Return the (X, Y) coordinate for the center point of the cell that contains the specified text.  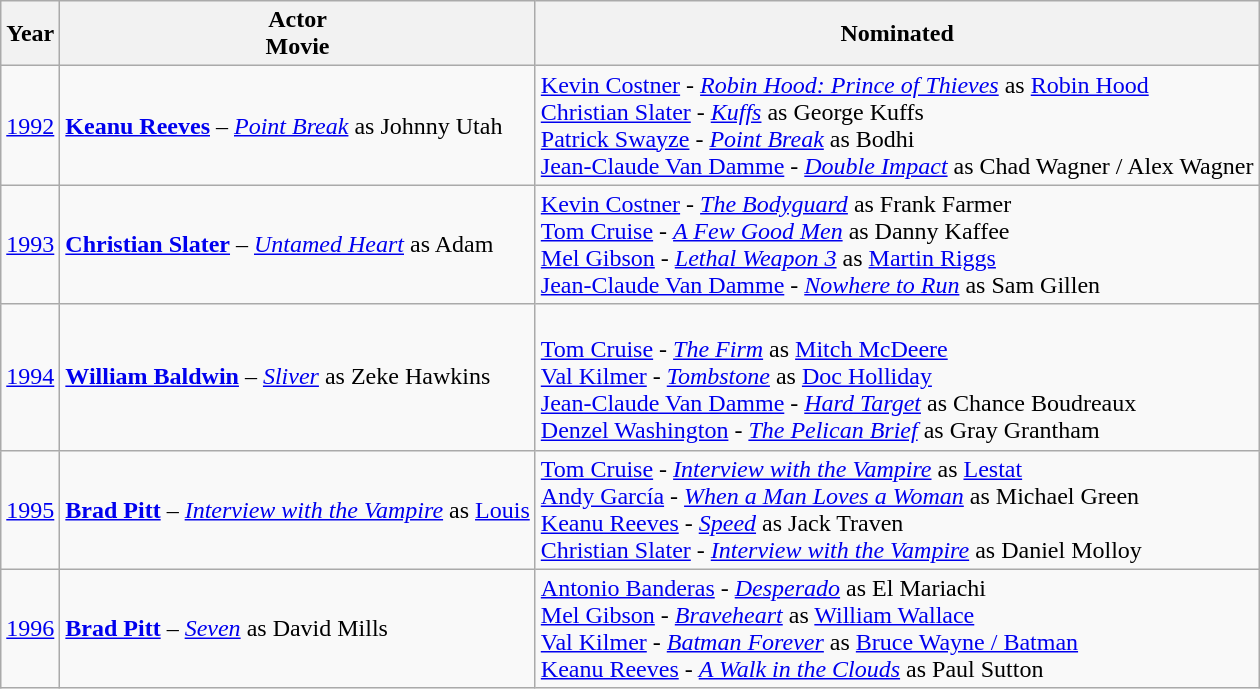
1996 (30, 628)
William Baldwin – Sliver as Zeke Hawkins (298, 377)
Brad Pitt – Seven as David Mills (298, 628)
Brad Pitt – Interview with the Vampire as Louis (298, 510)
1993 (30, 244)
Keanu Reeves – Point Break as Johnny Utah (298, 126)
Nominated (897, 34)
1995 (30, 510)
1994 (30, 377)
Actor Movie (298, 34)
Christian Slater – Untamed Heart as Adam (298, 244)
Year (30, 34)
1992 (30, 126)
